From the cell containing the given text, extract its center point as [x, y] coordinate. 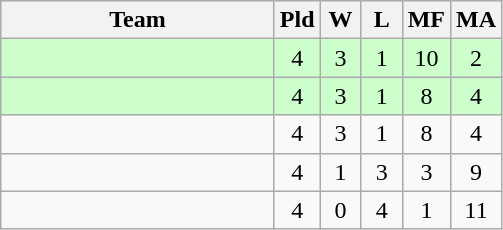
MF [426, 20]
0 [340, 210]
Pld [297, 20]
9 [476, 172]
11 [476, 210]
2 [476, 58]
W [340, 20]
L [382, 20]
Team [138, 20]
MA [476, 20]
10 [426, 58]
